Locate the cell with the specified text and output its (X, Y) center coordinate. 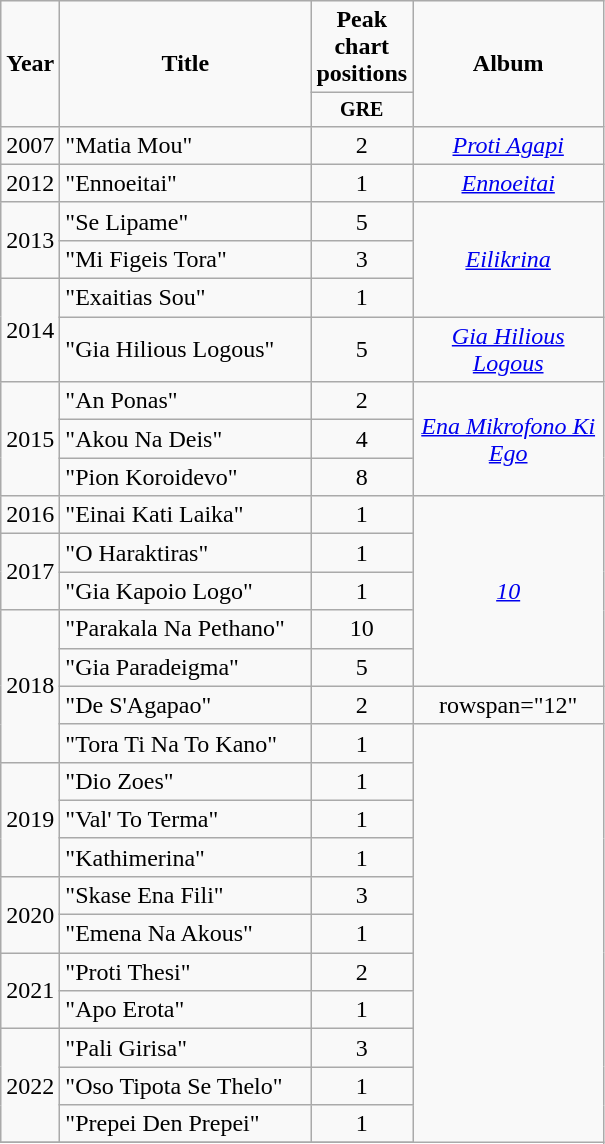
"Pion Koroidevo" (186, 477)
Year (30, 64)
Ena Mikrofono Ki Ego (508, 439)
"Skase Ena Fili" (186, 895)
"Akou Na Deis" (186, 439)
2007 (30, 145)
2014 (30, 330)
"Parakala Na Pethano" (186, 629)
"Proti Thesi" (186, 972)
"O Haraktiras" (186, 553)
"Gia Paradeigma" (186, 667)
Gia Hilious Logous (508, 350)
"Kathimerina" (186, 857)
"Gia Hilious Logous" (186, 350)
2019 (30, 819)
2012 (30, 183)
"Einai Kati Laika" (186, 515)
"Ennoeitai" (186, 183)
8 (362, 477)
2016 (30, 515)
"Tora Ti Na To Kano" (186, 743)
"Prepei Den Prepei" (186, 1124)
4 (362, 439)
2022 (30, 1086)
"De S'Agapao" (186, 705)
"Gia Kapoio Logo" (186, 591)
2013 (30, 240)
"Dio Zoes" (186, 781)
Ennoeitai (508, 183)
"Emena Na Akous" (186, 934)
2021 (30, 991)
2017 (30, 572)
"Val' To Terma" (186, 819)
2018 (30, 686)
GRE (362, 110)
Peak chart positions (362, 47)
Title (186, 64)
"Mi Figeis Tora" (186, 259)
Proti Agapi (508, 145)
"Se Lipame" (186, 221)
"Exaitias Sou" (186, 298)
"An Ponas" (186, 401)
2020 (30, 914)
"Matia Mou" (186, 145)
"Pali Girisa" (186, 1048)
rowspan="12" (508, 705)
"Apo Erota" (186, 1010)
"Oso Tipota Se Thelo" (186, 1086)
Album (508, 64)
2015 (30, 439)
Eilikrina (508, 259)
